Determine the [X, Y] coordinate at the center of the cell enclosing the given text.  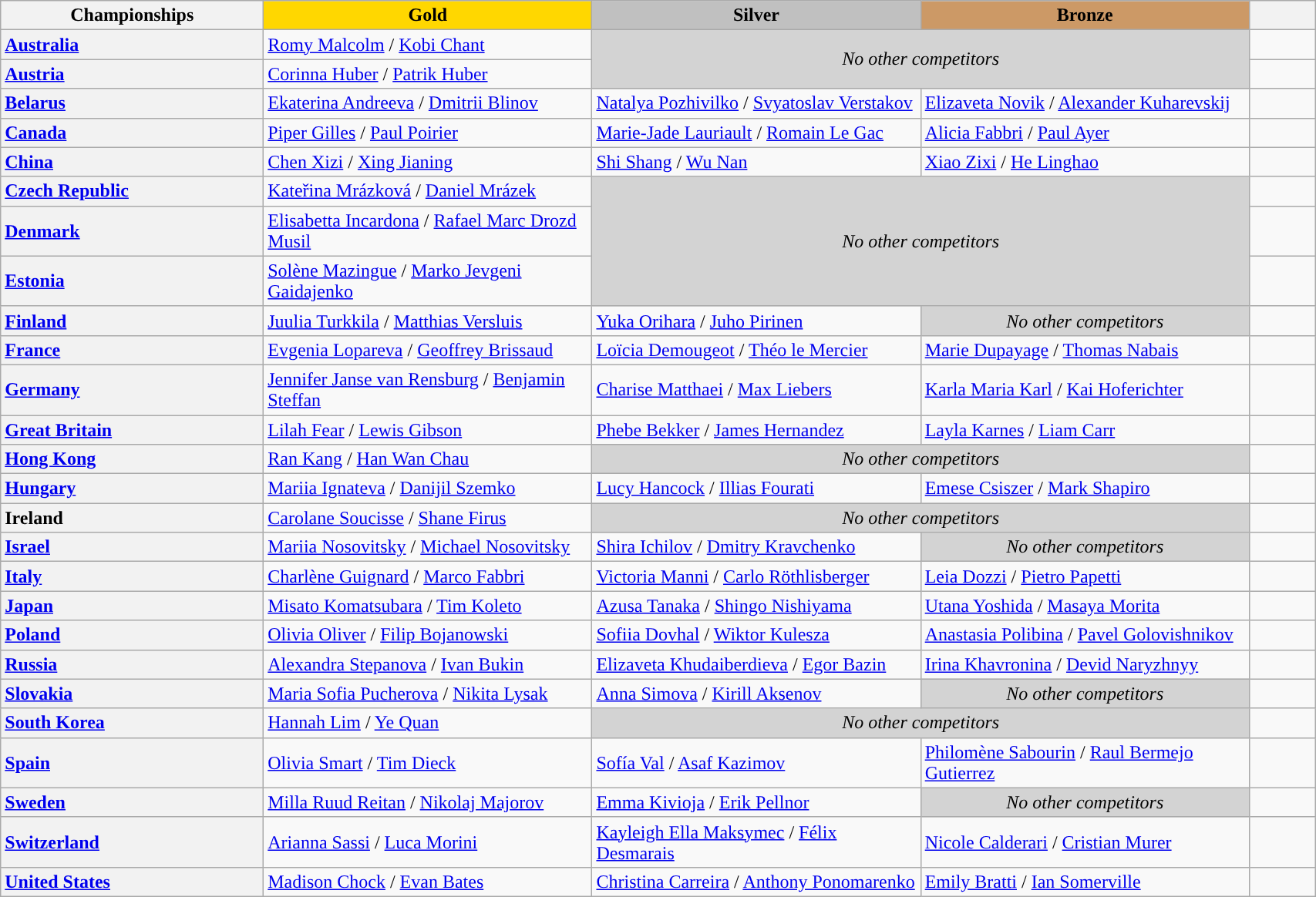
Maria Sofia Pucherova / Nikita Lysak [428, 694]
France [133, 350]
Switzerland [133, 842]
Layla Karnes / Liam Carr [1085, 429]
Arianna Sassi / Luca Morini [428, 842]
Anna Simova / Kirill Aksenov [756, 694]
China [133, 162]
Ran Kang / Han Wan Chau [428, 459]
Mariia Ignateva / Danijil Szemko [428, 489]
Victoria Manni / Carlo Röthlisberger [756, 576]
Marie-Jade Lauriault / Romain Le Gac [756, 133]
Olivia Oliver / Filip Bojanowski [428, 635]
Silver [756, 15]
Charise Matthaei / Max Liebers [756, 390]
Jennifer Janse van Rensburg / Benjamin Steffan [428, 390]
Spain [133, 763]
Austria [133, 74]
Alicia Fabbri / Paul Ayer [1085, 133]
Utana Yoshida / Masaya Morita [1085, 606]
Elizaveta Khudaiberdieva / Egor Bazin [756, 664]
Phebe Bekker / James Hernandez [756, 429]
Shira Ichilov / Dmitry Kravchenko [756, 547]
Azusa Tanaka / Shingo Nishiyama [756, 606]
Chen Xizi / Xing Jianing [428, 162]
Russia [133, 664]
Czech Republic [133, 191]
Great Britain [133, 429]
Sofía Val / Asaf Kazimov [756, 763]
Alexandra Stepanova / Ivan Bukin [428, 664]
Elizaveta Novik / Alexander Kuharevskij [1085, 103]
Misato Komatsubara / Tim Koleto [428, 606]
Belarus [133, 103]
Olivia Smart / Tim Dieck [428, 763]
Emily Bratti / Ian Somerville [1085, 882]
Sweden [133, 802]
Christina Carreira / Anthony Ponomarenko [756, 882]
Ireland [133, 518]
Germany [133, 390]
Elisabetta Incardona / Rafael Marc Drozd Musil [428, 231]
Italy [133, 576]
Kateřina Mrázková / Daniel Mrázek [428, 191]
Gold [428, 15]
Piper Gilles / Paul Poirier [428, 133]
Lucy Hancock / Illias Fourati [756, 489]
Kayleigh Ella Maksymec / Félix Desmarais [756, 842]
Ekaterina Andreeva / Dmitrii Blinov [428, 103]
Emese Csiszer / Mark Shapiro [1085, 489]
Corinna Huber / Patrik Huber [428, 74]
Shi Shang / Wu Nan [756, 162]
Sofiia Dovhal / Wiktor Kulesza [756, 635]
Anastasia Polibina / Pavel Golovishnikov [1085, 635]
Milla Ruud Reitan / Nikolaj Majorov [428, 802]
Juulia Turkkila / Matthias Versluis [428, 321]
Irina Khavronina / Devid Naryzhnyy [1085, 664]
Philomène Sabourin / Raul Bermejo Gutierrez [1085, 763]
Australia [133, 45]
Poland [133, 635]
Evgenia Lopareva / Geoffrey Brissaud [428, 350]
Nicole Calderari / Cristian Murer [1085, 842]
Estonia [133, 281]
Romy Malcolm / Kobi Chant [428, 45]
Lilah Fear / Lewis Gibson [428, 429]
Carolane Soucisse / Shane Firus [428, 518]
Xiao Zixi / He Linghao [1085, 162]
Natalya Pozhivilko / Svyatoslav Verstakov [756, 103]
Karla Maria Karl / Kai Hoferichter [1085, 390]
Hungary [133, 489]
Bronze [1085, 15]
Charlène Guignard / Marco Fabbri [428, 576]
Japan [133, 606]
Marie Dupayage / Thomas Nabais [1085, 350]
Canada [133, 133]
Finland [133, 321]
Hannah Lim / Ye Quan [428, 723]
Slovakia [133, 694]
Leia Dozzi / Pietro Papetti [1085, 576]
Loïcia Demougeot / Théo le Mercier [756, 350]
South Korea [133, 723]
Israel [133, 547]
Solène Mazingue / Marko Jevgeni Gaidajenko [428, 281]
Madison Chock / Evan Bates [428, 882]
Championships [133, 15]
Mariia Nosovitsky / Michael Nosovitsky [428, 547]
Hong Kong [133, 459]
United States [133, 882]
Yuka Orihara / Juho Pirinen [756, 321]
Emma Kivioja / Erik Pellnor [756, 802]
Denmark [133, 231]
